From the cell containing the given text, extract its center point as [X, Y] coordinate. 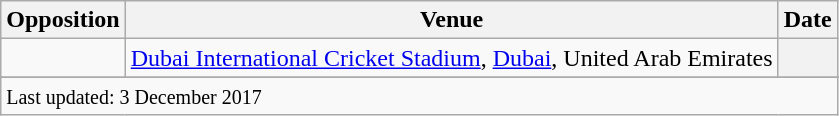
Last updated: 3 December 2017 [419, 96]
Date [808, 20]
Opposition [63, 20]
Venue [452, 20]
Dubai International Cricket Stadium, Dubai, United Arab Emirates [452, 58]
